Identify which cell holds the provided text, then report its [X, Y] central coordinate. 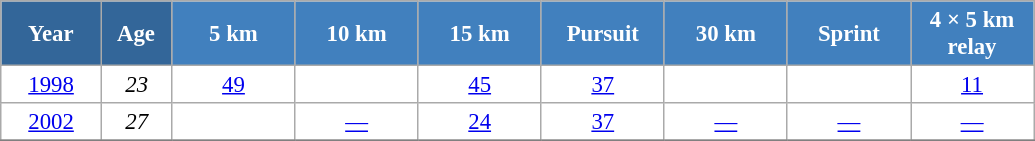
24 [480, 122]
49 [234, 85]
15 km [480, 34]
1998 [52, 85]
5 km [234, 34]
10 km [356, 34]
11 [972, 85]
Year [52, 34]
4 × 5 km relay [972, 34]
23 [136, 85]
Sprint [848, 34]
45 [480, 85]
Pursuit [602, 34]
2002 [52, 122]
30 km [726, 34]
Age [136, 34]
27 [136, 122]
